Detect which cell encompasses the target text, then output its [X, Y] center coordinate. 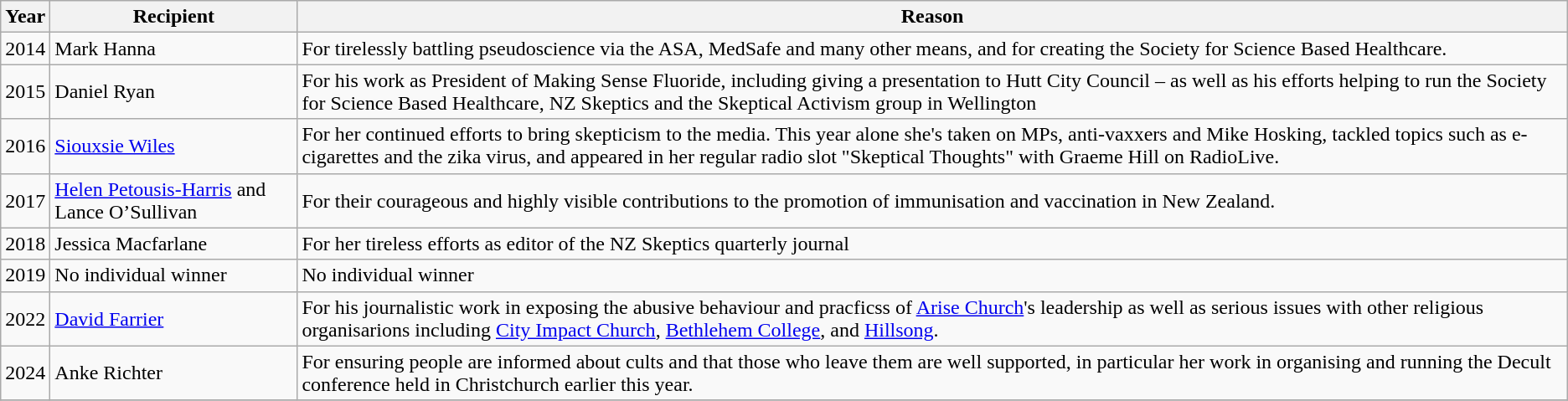
For their courageous and highly visible contributions to the promotion of immunisation and vaccination in New Zealand. [932, 201]
Daniel Ryan [174, 92]
David Farrier [174, 318]
Mark Hanna [174, 49]
2015 [25, 92]
Anke Richter [174, 373]
2018 [25, 244]
2017 [25, 201]
For her tireless efforts as editor of the NZ Skeptics quarterly journal [932, 244]
Recipient [174, 17]
2019 [25, 275]
Year [25, 17]
2016 [25, 146]
Jessica Macfarlane [174, 244]
For tirelessly battling pseudoscience via the ASA, MedSafe and many other means, and for creating the Society for Science Based Healthcare. [932, 49]
Helen Petousis-Harris and Lance O’Sullivan [174, 201]
Reason [932, 17]
Siouxsie Wiles [174, 146]
2022 [25, 318]
2024 [25, 373]
2014 [25, 49]
